Scan for the cell matching the given text and deliver its (X, Y) coordinate at center. 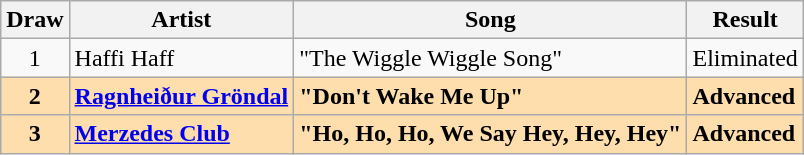
"Ho, Ho, Ho, We Say Hey, Hey, Hey" (490, 134)
2 (35, 96)
Haffi Haff (182, 58)
Song (490, 20)
1 (35, 58)
3 (35, 134)
Artist (182, 20)
Merzedes Club (182, 134)
"Don't Wake Me Up" (490, 96)
"The Wiggle Wiggle Song" (490, 58)
Eliminated (745, 58)
Result (745, 20)
Draw (35, 20)
Ragnheiður Gröndal (182, 96)
